Scan for the cell matching the given text and deliver its [X, Y] coordinate at center. 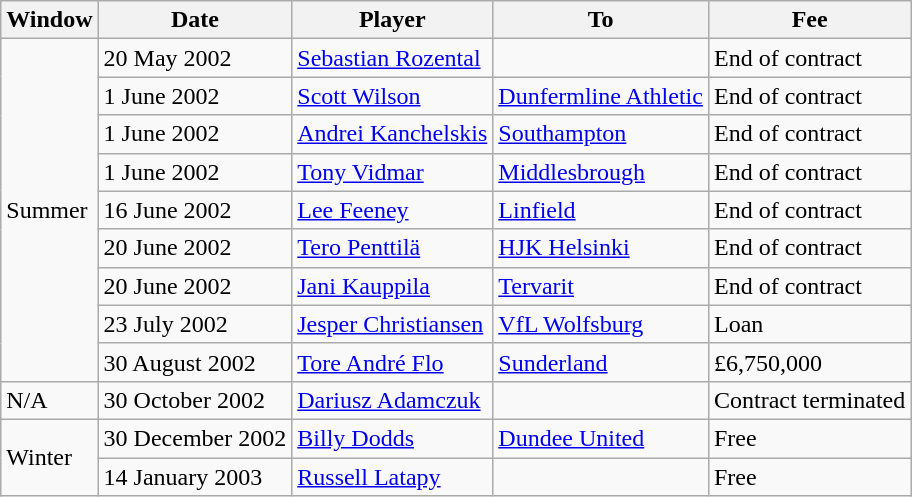
HJK Helsinki [601, 248]
Player [392, 20]
Date [195, 20]
Sebastian Rozental [392, 58]
Billy Dodds [392, 438]
Dunfermline Athletic [601, 96]
30 August 2002 [195, 362]
Jani Kauppila [392, 286]
VfL Wolfsburg [601, 324]
Jesper Christiansen [392, 324]
Lee Feeney [392, 210]
Tero Penttilä [392, 248]
Southampton [601, 134]
Winter [50, 457]
Fee [809, 20]
Tony Vidmar [392, 172]
£6,750,000 [809, 362]
23 July 2002 [195, 324]
Dundee United [601, 438]
30 December 2002 [195, 438]
14 January 2003 [195, 477]
Linfield [601, 210]
Window [50, 20]
Andrei Kanchelskis [392, 134]
To [601, 20]
Scott Wilson [392, 96]
Tore André Flo [392, 362]
16 June 2002 [195, 210]
Russell Latapy [392, 477]
Contract terminated [809, 400]
Middlesbrough [601, 172]
Sunderland [601, 362]
Tervarit [601, 286]
30 October 2002 [195, 400]
Loan [809, 324]
Summer [50, 210]
N/A [50, 400]
20 May 2002 [195, 58]
Dariusz Adamczuk [392, 400]
